Provide the (X, Y) coordinate of the cell's center where the given text is located.  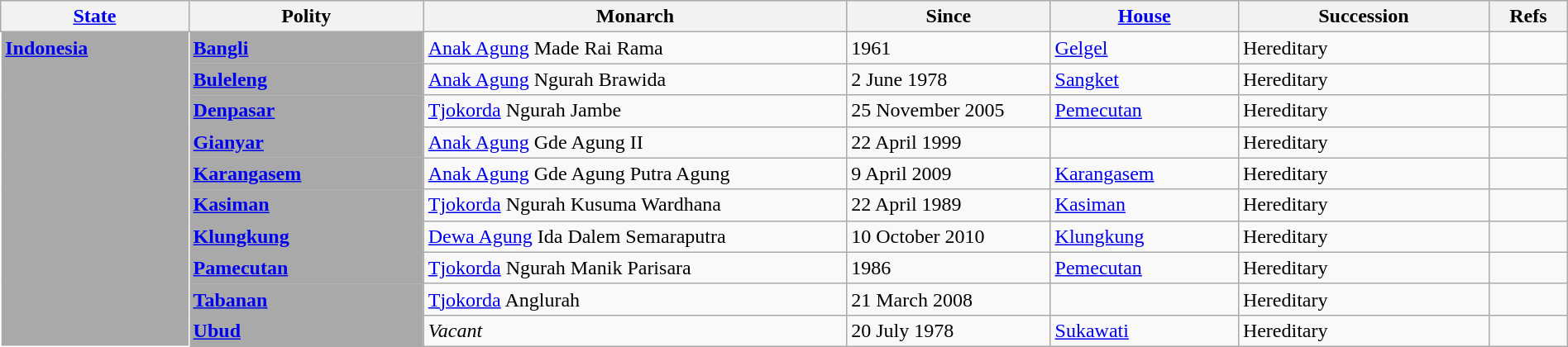
20 July 1978 (949, 330)
Buleleng (306, 79)
Sangket (1145, 79)
Pamecutan (306, 268)
Vacant (635, 330)
Polity (306, 17)
1961 (949, 48)
Tjokorda Ngurah Kusuma Wardhana (635, 205)
Succession (1363, 17)
Gianyar (306, 142)
25 November 2005 (949, 111)
2 June 1978 (949, 79)
Monarch (635, 17)
Anak Agung Ngurah Brawida (635, 79)
Tjokorda Ngurah Jambe (635, 111)
22 April 1999 (949, 142)
House (1145, 17)
Anak Agung Made Rai Rama (635, 48)
Indonesia (94, 190)
Denpasar (306, 111)
Tjokorda Ngurah Manik Parisara (635, 268)
Anak Agung Gde Agung Putra Agung (635, 173)
21 March 2008 (949, 299)
Since (949, 17)
Bangli (306, 48)
22 April 1989 (949, 205)
Dewa Agung Ida Dalem Semaraputra (635, 236)
Refs (1528, 17)
9 April 2009 (949, 173)
Gelgel (1145, 48)
10 October 2010 (949, 236)
1986 (949, 268)
Tabanan (306, 299)
Tjokorda Anglurah (635, 299)
Ubud (306, 330)
Sukawati (1145, 330)
Anak Agung Gde Agung II (635, 142)
State (94, 17)
